Return the [x, y] coordinate for the center point of the cell that contains the specified text.  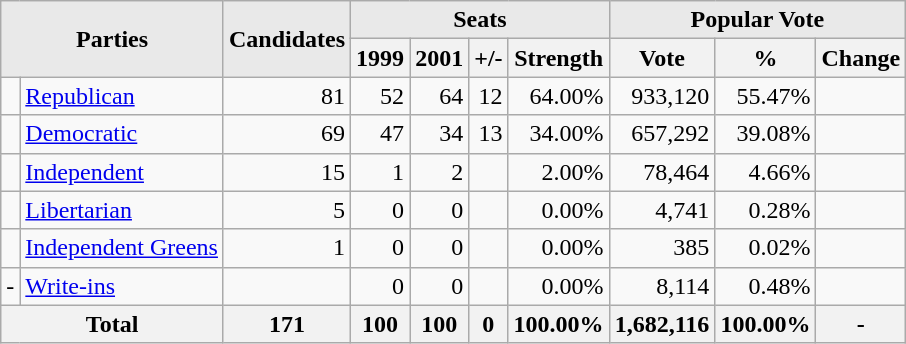
55.47% [766, 96]
Write-ins [122, 286]
34.00% [558, 134]
657,292 [662, 134]
2.00% [558, 172]
Vote [662, 58]
1999 [380, 58]
78,464 [662, 172]
69 [286, 134]
Republican [122, 96]
4.66% [766, 172]
15 [286, 172]
% [766, 58]
Total [112, 324]
Change [861, 58]
Popular Vote [758, 20]
13 [488, 134]
Candidates [286, 39]
64.00% [558, 96]
Strength [558, 58]
Democratic [122, 134]
0.48% [766, 286]
Independent [122, 172]
2 [440, 172]
5 [286, 210]
933,120 [662, 96]
8,114 [662, 286]
Independent Greens [122, 248]
64 [440, 96]
385 [662, 248]
34 [440, 134]
1,682,116 [662, 324]
Libertarian [122, 210]
Seats [480, 20]
47 [380, 134]
2001 [440, 58]
12 [488, 96]
171 [286, 324]
4,741 [662, 210]
52 [380, 96]
+/- [488, 58]
0.02% [766, 248]
Parties [112, 39]
81 [286, 96]
0.28% [766, 210]
39.08% [766, 134]
